Search for the cell housing the specified text and yield its (X, Y) center coordinate. 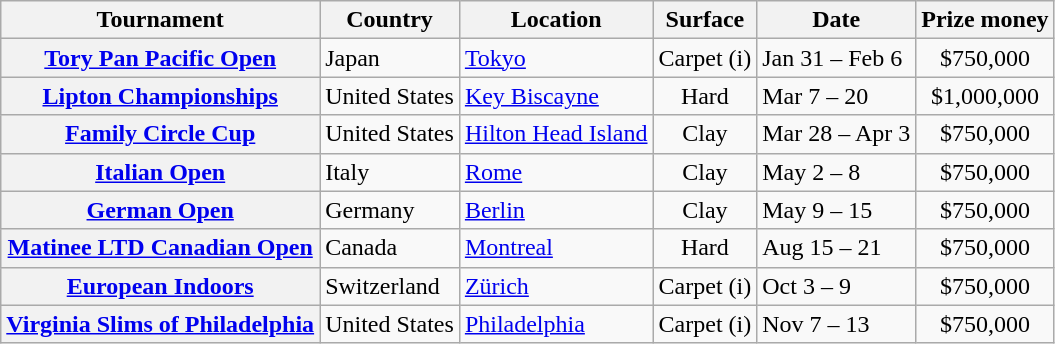
Key Biscayne (556, 96)
Aug 15 – 21 (836, 248)
German Open (160, 210)
Date (836, 20)
Oct 3 – 9 (836, 286)
Family Circle Cup (160, 134)
Surface (705, 20)
Zürich (556, 286)
Mar 28 – Apr 3 (836, 134)
Tournament (160, 20)
Berlin (556, 210)
Rome (556, 172)
Italian Open (160, 172)
Prize money (985, 20)
Virginia Slims of Philadelphia (160, 324)
Lipton Championships (160, 96)
Italy (390, 172)
Japan (390, 58)
Location (556, 20)
Nov 7 – 13 (836, 324)
Hilton Head Island (556, 134)
Jan 31 – Feb 6 (836, 58)
Tory Pan Pacific Open (160, 58)
May 9 – 15 (836, 210)
Montreal (556, 248)
Country (390, 20)
May 2 – 8 (836, 172)
Matinee LTD Canadian Open (160, 248)
$1,000,000 (985, 96)
Tokyo (556, 58)
Germany (390, 210)
Canada (390, 248)
Switzerland (390, 286)
European Indoors (160, 286)
Mar 7 – 20 (836, 96)
Philadelphia (556, 324)
